Find where the given text appears and provide that cell's center as [x, y] coordinate. 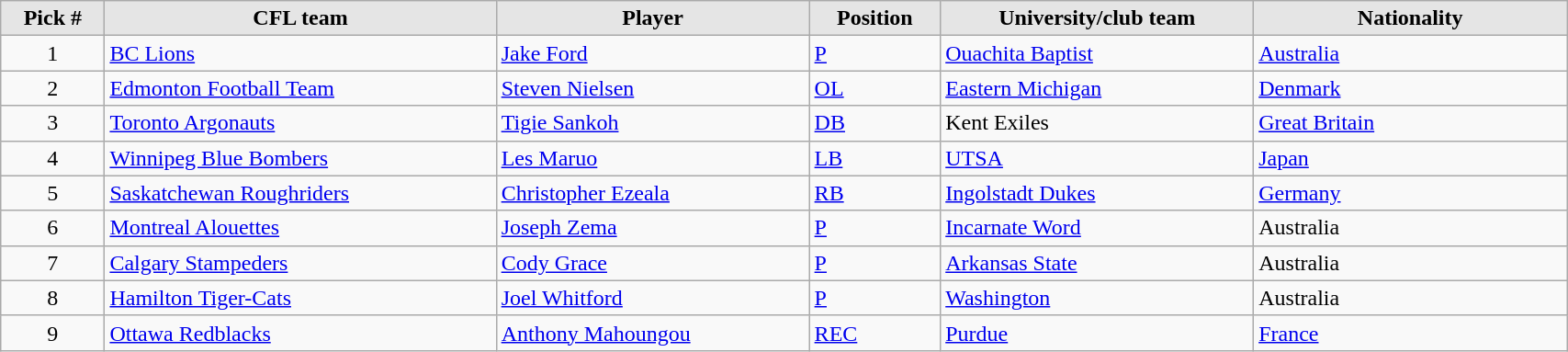
Washington [1097, 298]
Japan [1411, 158]
Pick # [53, 18]
University/club team [1097, 18]
5 [53, 193]
Denmark [1411, 88]
Joseph Zema [652, 228]
Les Maruo [652, 158]
Eastern Michigan [1097, 88]
BC Lions [300, 53]
6 [53, 228]
Edmonton Football Team [300, 88]
UTSA [1097, 158]
LB [874, 158]
Great Britain [1411, 123]
Position [874, 18]
Cody Grace [652, 263]
Nationality [1411, 18]
Player [652, 18]
Calgary Stampeders [300, 263]
Tigie Sankoh [652, 123]
Montreal Alouettes [300, 228]
RB [874, 193]
1 [53, 53]
7 [53, 263]
Ingolstadt Dukes [1097, 193]
CFL team [300, 18]
Ouachita Baptist [1097, 53]
Arkansas State [1097, 263]
Christopher Ezeala [652, 193]
Jake Ford [652, 53]
Winnipeg Blue Bombers [300, 158]
Saskatchewan Roughriders [300, 193]
Hamilton Tiger-Cats [300, 298]
DB [874, 123]
4 [53, 158]
OL [874, 88]
Anthony Mahoungou [652, 333]
Steven Nielsen [652, 88]
Kent Exiles [1097, 123]
Ottawa Redblacks [300, 333]
Purdue [1097, 333]
Joel Whitford [652, 298]
9 [53, 333]
8 [53, 298]
Incarnate Word [1097, 228]
2 [53, 88]
Germany [1411, 193]
REC [874, 333]
3 [53, 123]
France [1411, 333]
Toronto Argonauts [300, 123]
